Return the (x, y) coordinate for the center point of the cell that contains the specified text.  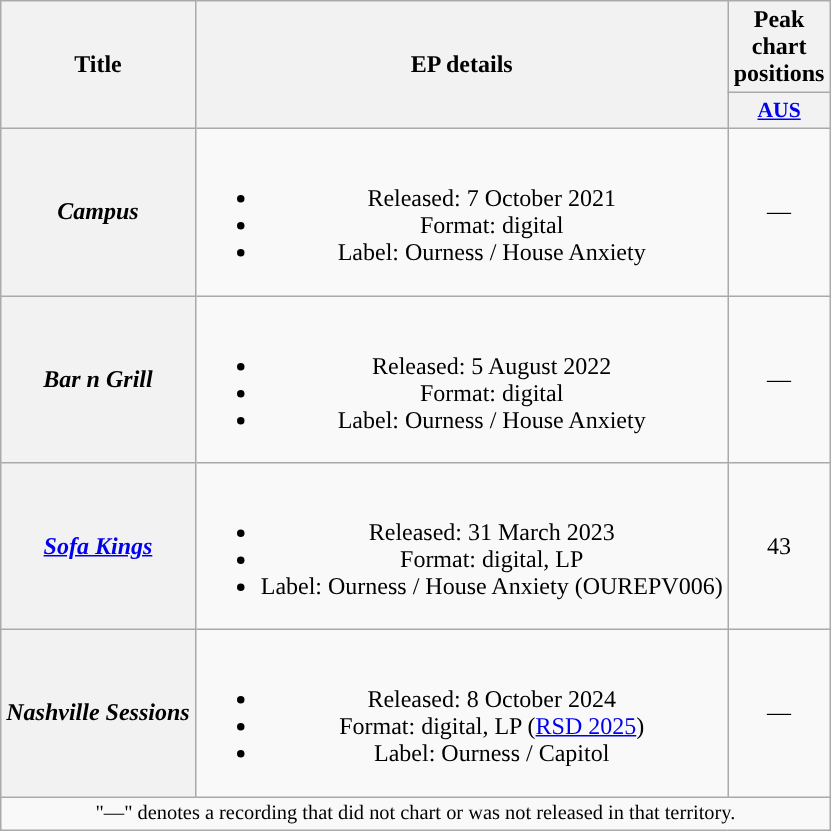
Released: 31 March 2023Format: digital, LPLabel: Ourness / House Anxiety (OUREPV006) (462, 546)
43 (779, 546)
Released: 7 October 2021Format: digitalLabel: Ourness / House Anxiety (462, 212)
Sofa Kings (98, 546)
Title (98, 65)
Peak chart positions (779, 47)
AUS (779, 111)
Nashville Sessions (98, 714)
Bar n Grill (98, 380)
"—" denotes a recording that did not chart or was not released in that territory. (416, 814)
Released: 5 August 2022Format: digitalLabel: Ourness / House Anxiety (462, 380)
Campus (98, 212)
EP details (462, 65)
Released: 8 October 2024Format: digital, LP (RSD 2025)Label: Ourness / Capitol (462, 714)
